Identify which cell holds the provided text, then report its [x, y] central coordinate. 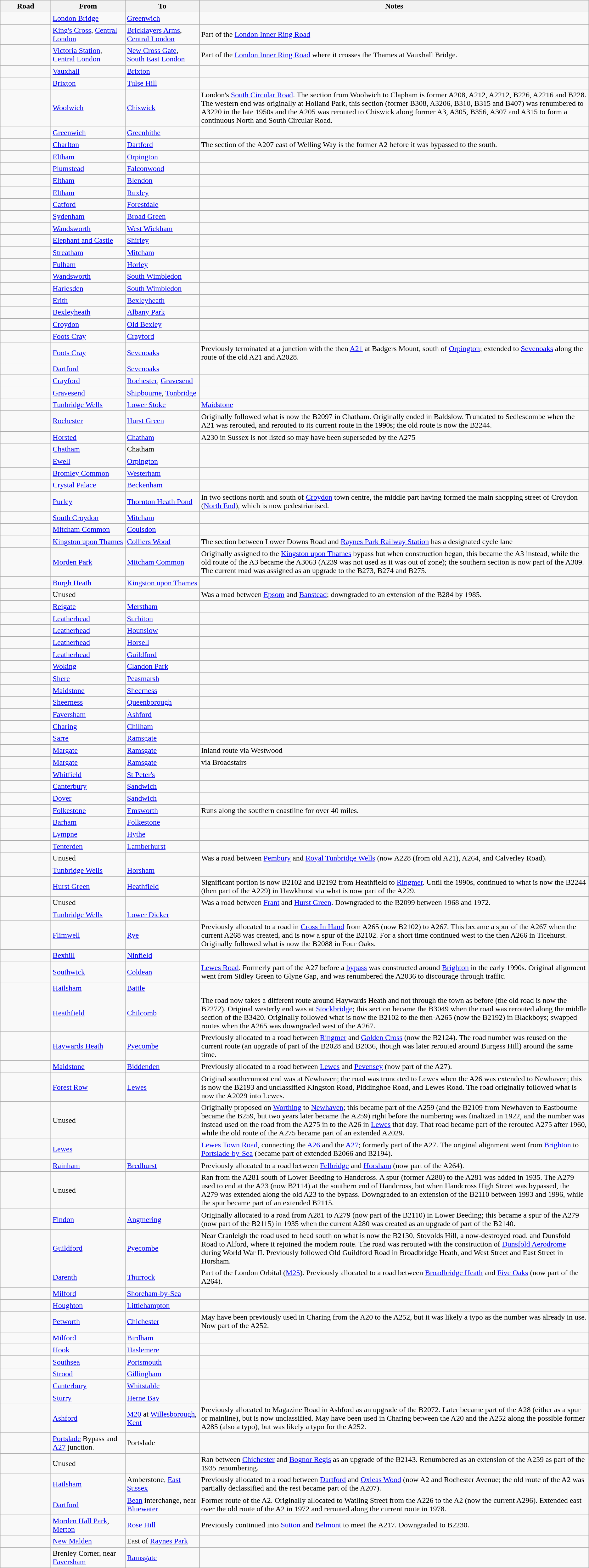
Thurrock [162, 1277]
Southsea [88, 1362]
Sydenham [88, 217]
Purley [88, 501]
From [88, 6]
Crystal Palace [88, 485]
Beckenham [162, 485]
Charing [88, 726]
Surbiton [162, 619]
May have been previously used in Charing from the A20 to the A252, but it was likely a typo as the number was already in use. Now part of the A252. [394, 1322]
Streatham [88, 253]
Lower Stoke [162, 405]
South Croydon [88, 518]
Tulse Hill [162, 83]
East of Raynes Park [162, 1541]
Brenley Corner, near Faversham [88, 1557]
Coldean [162, 972]
Catford [88, 205]
Birdham [162, 1338]
Rainham [88, 1166]
Blendon [162, 180]
Rochester, Gravesend [162, 381]
Clandon Park [162, 667]
West Wickham [162, 229]
Previously continued into Sutton and Belmont to meet the A217. Downgraded to B2230. [394, 1525]
Broad Green [162, 217]
Sturry [88, 1398]
Portslade [162, 1443]
Houghton [88, 1305]
Peasmarsh [162, 679]
Sarre [88, 738]
Horsham [162, 870]
Horsell [162, 643]
Coulsdon [162, 530]
Morden Park [88, 562]
Inland route via Westwood [394, 750]
Rose Hill [162, 1525]
Whitfield [88, 774]
Lympne [88, 834]
Was a road between Epsom and Banstead; downgraded to an extension of the B284 by 1985. [394, 594]
Barham [88, 822]
Woolwich [88, 108]
Portsmouth [162, 1362]
Dover [88, 798]
New Malden [88, 1541]
Shipbourne, Tonbridge [162, 393]
Hook [88, 1350]
Woking [88, 667]
Hounslow [162, 631]
Ewell [88, 461]
Part of the London Inner Ring Road [394, 35]
Bromley Common [88, 473]
Falconwood [162, 168]
Thornton Heath Pond [162, 501]
Part of the London Inner Ring Road where it crosses the Thames at Vauxhall Bridge. [394, 55]
Darenth [88, 1277]
Portslade Bypass and A27 junction. [88, 1443]
Bean interchange, near Bluewater [162, 1504]
The section of the A207 east of Welling Way is the former A2 before it was bypassed to the south. [394, 145]
Reigate [88, 606]
Victoria Station, Central London [88, 55]
Part of the London Orbital (M25). Previously allocated to a road between Broadbridge Heath and Five Oaks (now part of the A264). [394, 1277]
London Bridge [88, 18]
Vauxhall [88, 71]
Flimwell [88, 935]
Ran between Chichester and Bognor Regis as an upgrade of the B2143. Renumbered as an extension of the A259 as part of the 1935 renumbering. [394, 1463]
Ruxley [162, 192]
Old Bexley [162, 324]
Petworth [88, 1322]
via Broadstairs [394, 762]
Forest Row [88, 1087]
Haywards Heath [88, 1046]
Faversham [88, 714]
Chiswick [162, 108]
King's Cross, Central London [88, 35]
Runs along the southern coastline for over 40 miles. [394, 810]
To [162, 6]
Croydon [88, 324]
Notes [394, 6]
Haslemere [162, 1350]
Erith [88, 300]
Amberstone, East Sussex [162, 1484]
Gravesend [88, 393]
Bricklayers Arms, Central London [162, 35]
Was a road between Pembury and Royal Tunbridge Wells (now A228 (from old A21), A264, and Calverley Road). [394, 858]
Horsted [88, 437]
M20 at Willesborough, Kent [162, 1418]
Colliers Wood [162, 542]
Southwick [88, 972]
Horley [162, 264]
Whitstable [162, 1386]
Was a road between Frant and Hurst Green. Downgraded to the B2099 between 1968 and 1972. [394, 903]
The section between Lower Downs Road and Raynes Park Railway Station has a designated cycle lane [394, 542]
Rochester [88, 421]
Burgh Heath [88, 582]
Biddenden [162, 1066]
Shere [88, 679]
Westerham [162, 473]
Previously allocated to a road between Felbridge and Horsham (now part of the A264). [394, 1166]
Angmering [162, 1219]
Rye [162, 935]
New Cross Gate, South East London [162, 55]
Gillingham [162, 1374]
Bredhurst [162, 1166]
Greenhithe [162, 133]
Bexhill [88, 956]
A230 in Sussex is not listed so may have been superseded by the A275 [394, 437]
Shoreham-by-Sea [162, 1293]
St Peter's [162, 774]
Herne Bay [162, 1398]
Previously allocated to a road between Lewes and Pevensey (now part of the A27). [394, 1066]
Emsworth [162, 810]
Morden Hall Park, Merton [88, 1525]
Forestdale [162, 205]
Plumstead [88, 168]
Queenborough [162, 702]
Littlehampton [162, 1305]
Battle [162, 988]
Tenterden [88, 846]
Charlton [88, 145]
Albany Park [162, 312]
Chilcomb [162, 1013]
Findon [88, 1219]
Chichester [162, 1322]
Harlesden [88, 288]
Hythe [162, 834]
Lamberhurst [162, 846]
Shirley [162, 241]
Fulham [88, 264]
Strood [88, 1374]
Merstham [162, 606]
Chilham [162, 726]
Lower Dicker [162, 915]
Elephant and Castle [88, 241]
Road [26, 6]
Ninfield [162, 956]
